Identify which cell holds the provided text, then report its [X, Y] central coordinate. 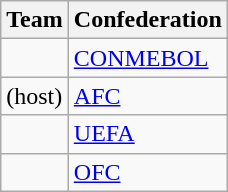
UEFA [148, 134]
OFC [148, 172]
Team [35, 20]
AFC [148, 96]
Confederation [148, 20]
CONMEBOL [148, 58]
(host) [35, 96]
